Return [X, Y] of the center of cell containing provided text 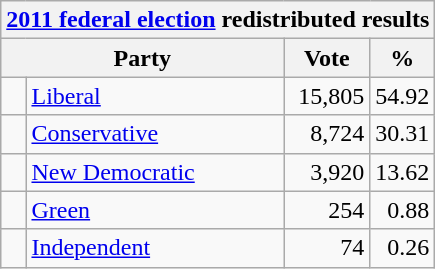
3,920 [327, 172]
15,805 [327, 96]
54.92 [402, 96]
Liberal [155, 96]
0.26 [402, 248]
Green [155, 210]
13.62 [402, 172]
Party [142, 58]
2011 federal election redistributed results [218, 20]
New Democratic [155, 172]
Conservative [155, 134]
74 [327, 248]
Vote [327, 58]
8,724 [327, 134]
254 [327, 210]
30.31 [402, 134]
Independent [155, 248]
% [402, 58]
0.88 [402, 210]
